Output the [x, y] coordinate of the center of the cell containing the given text.  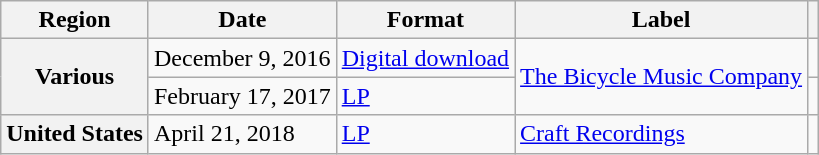
Label [662, 20]
April 21, 2018 [242, 134]
February 17, 2017 [242, 96]
Various [75, 77]
The Bicycle Music Company [662, 77]
Digital download [425, 58]
Format [425, 20]
Craft Recordings [662, 134]
Region [75, 20]
Date [242, 20]
December 9, 2016 [242, 58]
United States [75, 134]
